Provide the (X, Y) coordinate of the cell's center where the given text is located.  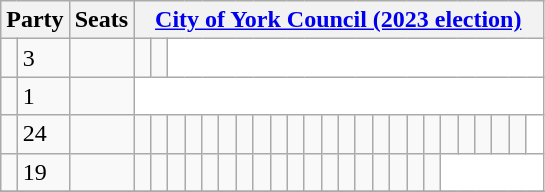
1 (43, 96)
19 (43, 172)
Seats (101, 20)
24 (43, 134)
3 (43, 58)
City of York Council (2023 election) (339, 20)
Party (35, 20)
